Provide the [x, y] coordinate of the cell's center where the given text is located.  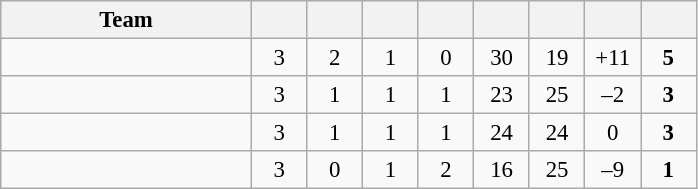
16 [502, 170]
Team [126, 20]
19 [557, 58]
30 [502, 58]
+11 [613, 58]
–9 [613, 170]
23 [502, 95]
5 [668, 58]
–2 [613, 95]
